Return [X, Y] of the center of cell containing provided text 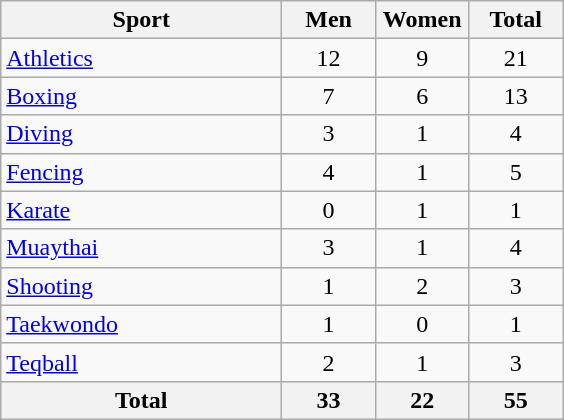
6 [422, 96]
Boxing [142, 96]
33 [329, 400]
55 [516, 400]
7 [329, 96]
Diving [142, 134]
Sport [142, 20]
Fencing [142, 172]
Muaythai [142, 248]
Teqball [142, 362]
Men [329, 20]
12 [329, 58]
21 [516, 58]
Athletics [142, 58]
Karate [142, 210]
Shooting [142, 286]
13 [516, 96]
Taekwondo [142, 324]
Women [422, 20]
5 [516, 172]
22 [422, 400]
9 [422, 58]
